Pinpoint the cell where the given text exists, returning its (x, y) midpoint coordinate. 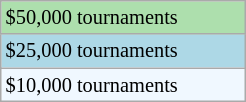
$25,000 tournaments (124, 51)
$10,000 tournaments (124, 85)
$50,000 tournaments (124, 17)
